Find where the given text appears and provide that cell's center as [X, Y] coordinate. 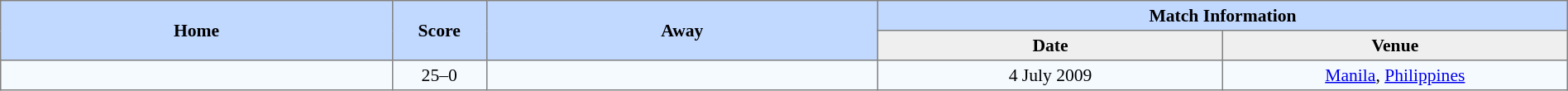
25–0 [439, 75]
4 July 2009 [1050, 75]
Away [682, 31]
Home [197, 31]
Manila, Philippines [1394, 75]
Venue [1394, 45]
Date [1050, 45]
Score [439, 31]
Match Information [1223, 16]
